Search for the cell housing the specified text and yield its (x, y) center coordinate. 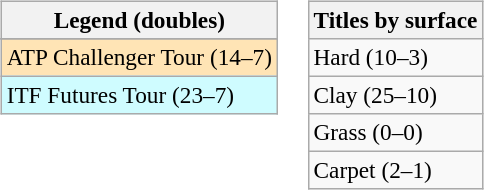
ITF Futures Tour (23–7) (139, 95)
Legend (doubles) (139, 20)
Hard (10–3) (396, 57)
ATP Challenger Tour (14–7) (139, 57)
Clay (25–10) (396, 95)
Carpet (2–1) (396, 171)
Grass (0–0) (396, 133)
Titles by surface (396, 20)
